Provide the (X, Y) coordinate of the cell's center where the given text is located.  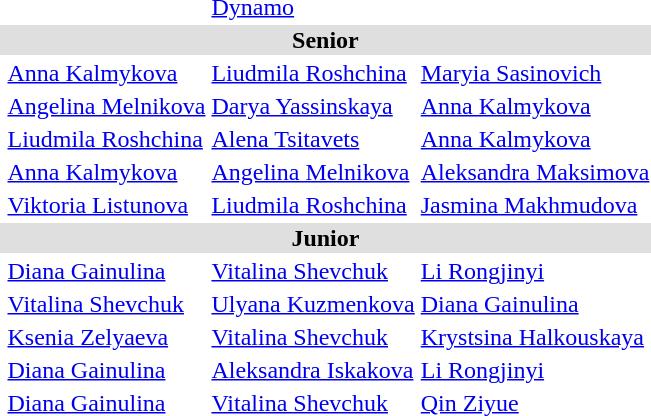
Jasmina Makhmudova (535, 205)
Senior (326, 40)
Alena Tsitavets (313, 139)
Krystsina Halkouskaya (535, 337)
Darya Yassinskaya (313, 106)
Ulyana Kuzmenkova (313, 304)
Viktoria Listunova (106, 205)
Maryia Sasinovich (535, 73)
Ksenia Zelyaeva (106, 337)
Junior (326, 238)
Aleksandra Iskakova (313, 370)
Aleksandra Maksimova (535, 172)
